Capture the cell that displays the provided text and extract its [x, y] central coordinate. 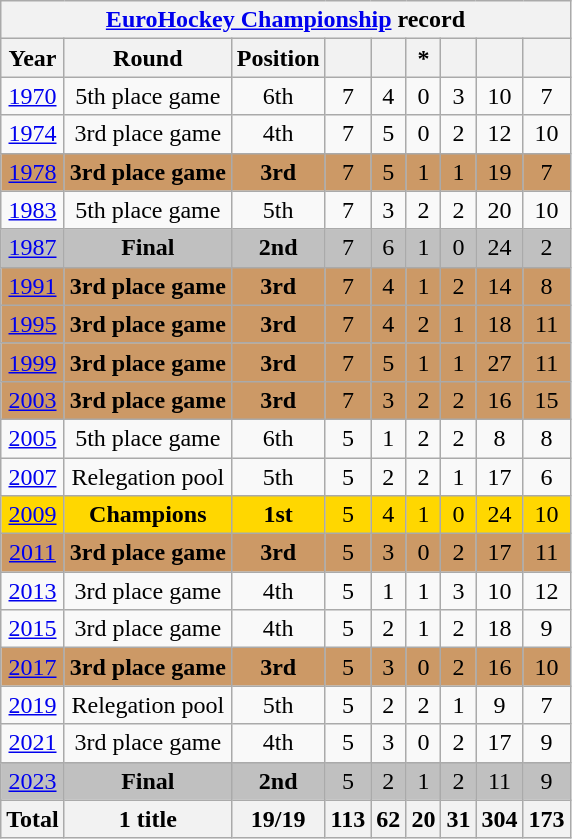
2019 [33, 705]
Year [33, 58]
2017 [33, 667]
19 [500, 172]
113 [348, 819]
173 [546, 819]
EuroHockey Championship record [286, 20]
Position [278, 58]
Round [148, 58]
1983 [33, 210]
2003 [33, 400]
2005 [33, 438]
1 title [148, 819]
15 [546, 400]
2007 [33, 477]
* [424, 58]
31 [458, 819]
27 [500, 362]
1991 [33, 286]
2011 [33, 553]
1978 [33, 172]
19/19 [278, 819]
2021 [33, 743]
Total [33, 819]
2023 [33, 781]
2009 [33, 515]
1995 [33, 324]
1987 [33, 248]
62 [388, 819]
1st [278, 515]
14 [500, 286]
2013 [33, 591]
1974 [33, 134]
304 [500, 819]
1970 [33, 96]
1999 [33, 362]
2015 [33, 629]
Champions [148, 515]
